Detect which cell encompasses the target text, then output its (X, Y) center coordinate. 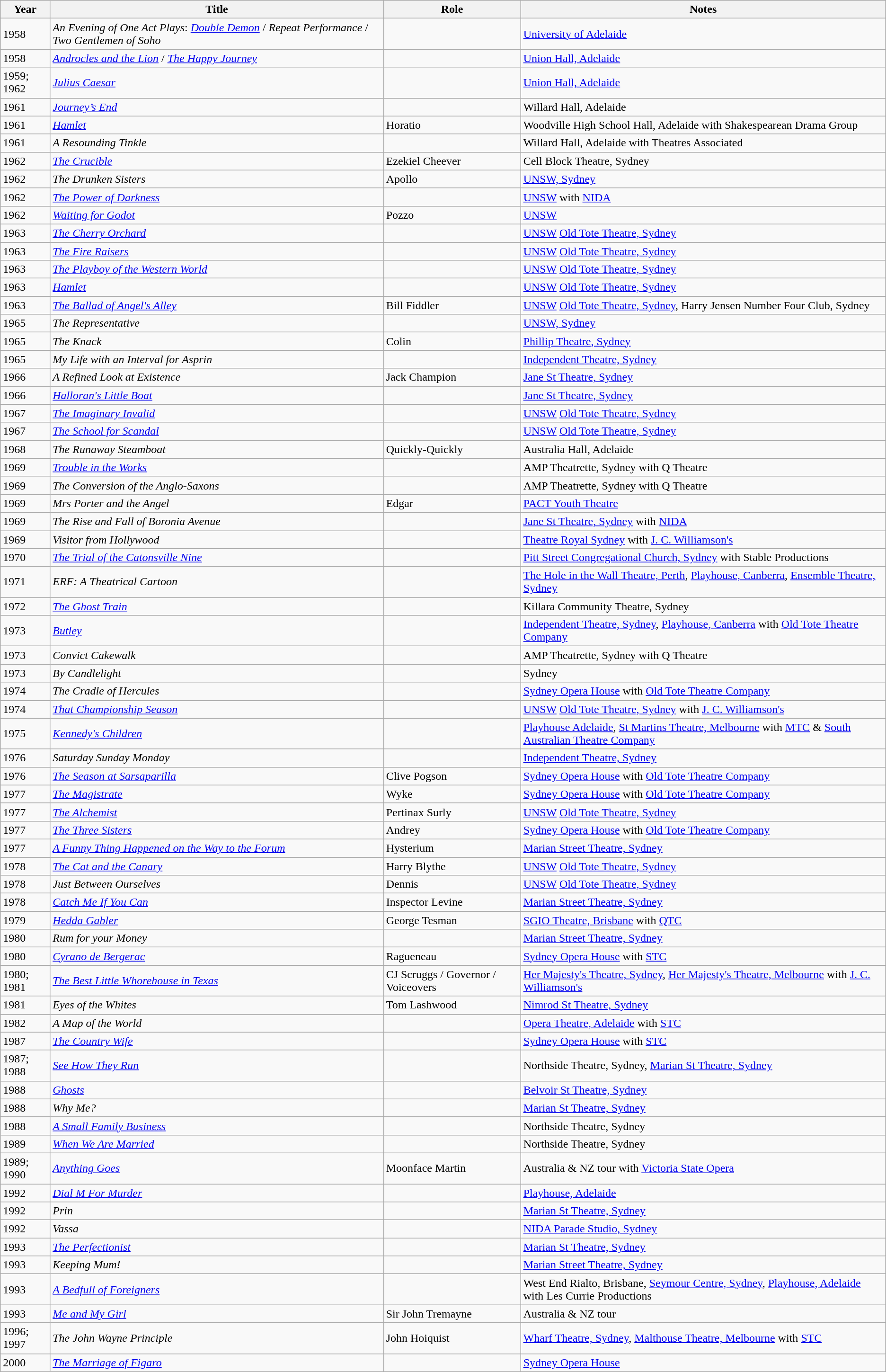
Trouble in the Works (217, 467)
The John Wayne Principle (217, 1338)
Australia Hall, Adelaide (703, 449)
Bill Fiddler (452, 305)
Androcles and the Lion / The Happy Journey (217, 58)
John Hoiquist (452, 1338)
My Life with an Interval for Asprin (217, 359)
Ragueneau (452, 956)
1980; 1981 (26, 981)
Vassa (217, 1229)
See How They Run (217, 1065)
Anything Goes (217, 1168)
Willard Hall, Adelaide (703, 107)
The Three Sisters (217, 830)
University of Adelaide (703, 34)
UNSW Old Tote Theatre, Sydney with J. C. Williamson's (703, 709)
UNSW (703, 215)
The School for Scandal (217, 431)
Dennis (452, 884)
Title (217, 9)
The Magistrate (217, 794)
The Crucible (217, 161)
The Fire Raisers (217, 251)
Willard Hall, Adelaide with Theatres Associated (703, 143)
The Best Little Whorehouse in Texas (217, 981)
Pitt Street Congregational Church, Sydney with Stable Productions (703, 558)
Notes (703, 9)
Mrs Porter and the Angel (217, 503)
The Representative (217, 323)
A Funny Thing Happened on the Way to the Forum (217, 848)
The Marriage of Figaro (217, 1363)
The Knack (217, 341)
1979 (26, 920)
Wharf Theatre, Sydney, Malthouse Theatre, Melbourne with STC (703, 1338)
Waiting for Godot (217, 215)
1987; 1988 (26, 1065)
The Rise and Fall of Boronia Avenue (217, 521)
1981 (26, 1005)
1996; 1997 (26, 1338)
CJ Scruggs / Governor / Voiceovers (452, 981)
The Hole in the Wall Theatre, Perth, Playhouse, Canberra, Ensemble Theatre, Sydney (703, 582)
1975 (26, 734)
Pertinax Surly (452, 812)
The Season at Sarsaparilla (217, 776)
Ghosts (217, 1090)
Playhouse Adelaide, St Martins Theatre, Melbourne with MTC & South Australian Theatre Company (703, 734)
1971 (26, 582)
Moonface Martin (452, 1168)
A Bedfull of Foreigners (217, 1290)
George Tesman (452, 920)
Sir John Tremayne (452, 1314)
Butley (217, 631)
Quickly-Quickly (452, 449)
A Resounding Tinkle (217, 143)
Rum for your Money (217, 938)
Julius Caesar (217, 82)
An Evening of One Act Plays: Double Demon / Repeat Performance / Two Gentlemen of Soho (217, 34)
Belvoir St Theatre, Sydney (703, 1090)
The Perfectionist (217, 1247)
1987 (26, 1041)
Killara Community Theatre, Sydney (703, 606)
Harry Blythe (452, 866)
Kennedy's Children (217, 734)
By Candlelight (217, 673)
Pozzo (452, 215)
That Championship Season (217, 709)
The Cradle of Hercules (217, 691)
Andrey (452, 830)
SGIO Theatre, Brisbane with QTC (703, 920)
Edgar (452, 503)
The Alchemist (217, 812)
Phillip Theatre, Sydney (703, 341)
Convict Cakewalk (217, 655)
Role (452, 9)
Playhouse, Adelaide (703, 1193)
ERF: A Theatrical Cartoon (217, 582)
1982 (26, 1023)
Nimrod St Theatre, Sydney (703, 1005)
The Cherry Orchard (217, 233)
Why Me? (217, 1108)
Year (26, 9)
PACT Youth Theatre (703, 503)
Apollo (452, 179)
1972 (26, 606)
Keeping Mum! (217, 1265)
The Ghost Train (217, 606)
The Runaway Steamboat (217, 449)
The Imaginary Invalid (217, 413)
1959; 1962 (26, 82)
Journey’s End (217, 107)
Theatre Royal Sydney with J. C. Williamson's (703, 539)
Independent Theatre, Sydney, Playhouse, Canberra with Old Tote Theatre Company (703, 631)
Colin (452, 341)
Prin (217, 1211)
West End Rialto, Brisbane, Seymour Centre, Sydney, Playhouse, Adelaide with Les Currie Productions (703, 1290)
Eyes of the Whites (217, 1005)
2000 (26, 1363)
Her Majesty's Theatre, Sydney, Her Majesty's Theatre, Melbourne with J. C. Williamson's (703, 981)
Tom Lashwood (452, 1005)
1989 (26, 1144)
The Country Wife (217, 1041)
Northside Theatre, Sydney, Marian St Theatre, Sydney (703, 1065)
Hedda Gabler (217, 920)
Jack Champion (452, 377)
Just Between Ourselves (217, 884)
UNSW with NIDA (703, 197)
Dial M For Murder (217, 1193)
Inspector Levine (452, 902)
When We Are Married (217, 1144)
The Drunken Sisters (217, 179)
NIDA Parade Studio, Sydney (703, 1229)
Horatio (452, 125)
Visitor from Hollywood (217, 539)
Opera Theatre, Adelaide with STC (703, 1023)
The Trial of the Catonsville Nine (217, 558)
Sydney (703, 673)
Ezekiel Cheever (452, 161)
A Small Family Business (217, 1126)
Sydney Opera House (703, 1363)
Cell Block Theatre, Sydney (703, 161)
Hysterium (452, 848)
Australia & NZ tour (703, 1314)
The Conversion of the Anglo-Saxons (217, 485)
Woodville High School Hall, Adelaide with Shakespearean Drama Group (703, 125)
A Map of the World (217, 1023)
The Playboy of the Western World (217, 269)
Me and My Girl (217, 1314)
The Ballad of Angel's Alley (217, 305)
1989; 1990 (26, 1168)
Wyke (452, 794)
UNSW Old Tote Theatre, Sydney, Harry Jensen Number Four Club, Sydney (703, 305)
A Refined Look at Existence (217, 377)
The Power of Darkness (217, 197)
1970 (26, 558)
Clive Pogson (452, 776)
Cyrano de Bergerac (217, 956)
Australia & NZ tour with Victoria State Opera (703, 1168)
Catch Me If You Can (217, 902)
Jane St Theatre, Sydney with NIDA (703, 521)
Saturday Sunday Monday (217, 758)
The Cat and the Canary (217, 866)
1968 (26, 449)
Halloran's Little Boat (217, 395)
